Output the [X, Y] coordinate of the center of the cell containing the given text.  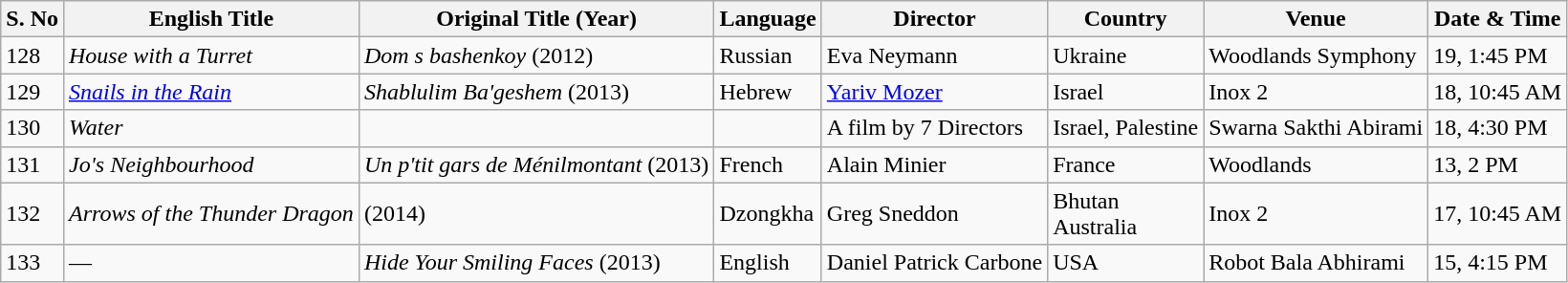
133 [33, 263]
131 [33, 164]
Bhutan Australia [1126, 214]
Dzongkha [768, 214]
Date & Time [1497, 19]
129 [33, 92]
USA [1126, 263]
France [1126, 164]
Language [768, 19]
Alain Minier [934, 164]
S. No [33, 19]
Dom s bashenkoy (2012) [536, 55]
13, 2 PM [1497, 164]
132 [33, 214]
Israel [1126, 92]
Eva Neymann [934, 55]
Woodlands Symphony [1316, 55]
Shablulim Ba'geshem (2013) [536, 92]
15, 4:15 PM [1497, 263]
English Title [210, 19]
— [210, 263]
Original Title (Year) [536, 19]
Hebrew [768, 92]
Arrows of the Thunder Dragon [210, 214]
Venue [1316, 19]
English [768, 263]
17, 10:45 AM [1497, 214]
Ukraine [1126, 55]
Daniel Patrick Carbone [934, 263]
Yariv Mozer [934, 92]
128 [33, 55]
Russian [768, 55]
18, 4:30 PM [1497, 128]
Snails in the Rain [210, 92]
18, 10:45 AM [1497, 92]
19, 1:45 PM [1497, 55]
Country [1126, 19]
130 [33, 128]
Un p'tit gars de Ménilmontant (2013) [536, 164]
(2014) [536, 214]
A film by 7 Directors [934, 128]
Water [210, 128]
Jo's Neighbourhood [210, 164]
Swarna Sakthi Abirami [1316, 128]
Woodlands [1316, 164]
Robot Bala Abhirami [1316, 263]
House with a Turret [210, 55]
Greg Sneddon [934, 214]
French [768, 164]
Hide Your Smiling Faces (2013) [536, 263]
Director [934, 19]
Israel, Palestine [1126, 128]
